Scan for the cell matching the given text and deliver its [x, y] coordinate at center. 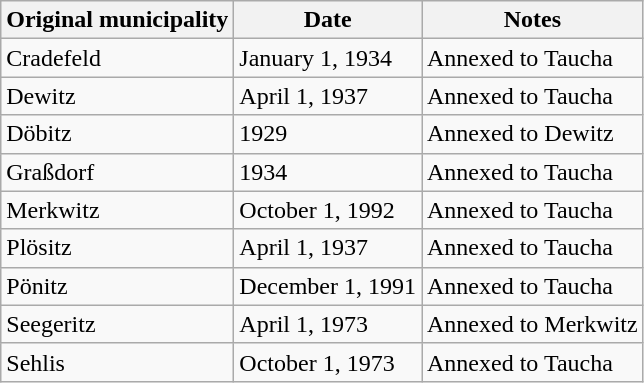
1934 [328, 172]
1929 [328, 134]
Original municipality [118, 20]
Pönitz [118, 286]
Plösitz [118, 248]
April 1, 1973 [328, 324]
Cradefeld [118, 58]
Annexed to Merkwitz [533, 324]
Seegeritz [118, 324]
January 1, 1934 [328, 58]
Annexed to Dewitz [533, 134]
Sehlis [118, 362]
Graßdorf [118, 172]
October 1, 1973 [328, 362]
Notes [533, 20]
Merkwitz [118, 210]
Dewitz [118, 96]
Döbitz [118, 134]
December 1, 1991 [328, 286]
October 1, 1992 [328, 210]
Date [328, 20]
